From the cell containing the given text, extract its center point as [x, y] coordinate. 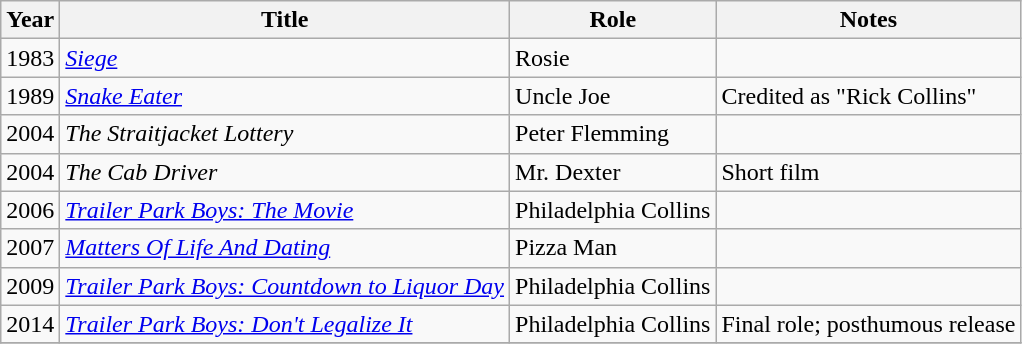
Trailer Park Boys: Don't Legalize It [285, 324]
Year [30, 20]
2014 [30, 324]
Mr. Dexter [613, 172]
Notes [868, 20]
Trailer Park Boys: The Movie [285, 210]
Title [285, 20]
Pizza Man [613, 248]
Trailer Park Boys: Countdown to Liquor Day [285, 286]
Matters Of Life And Dating [285, 248]
Siege [285, 58]
Credited as "Rick Collins" [868, 96]
Rosie [613, 58]
2007 [30, 248]
Short film [868, 172]
2006 [30, 210]
1983 [30, 58]
The Straitjacket Lottery [285, 134]
Final role; posthumous release [868, 324]
Peter Flemming [613, 134]
1989 [30, 96]
Role [613, 20]
The Cab Driver [285, 172]
Snake Eater [285, 96]
Uncle Joe [613, 96]
2009 [30, 286]
